Capture the cell that displays the provided text and extract its (X, Y) central coordinate. 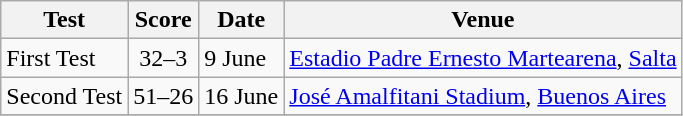
Estadio Padre Ernesto Martearena, Salta (483, 58)
9 June (242, 58)
Venue (483, 20)
32–3 (164, 58)
Second Test (64, 96)
Date (242, 20)
51–26 (164, 96)
José Amalfitani Stadium, Buenos Aires (483, 96)
Test (64, 20)
Score (164, 20)
First Test (64, 58)
16 June (242, 96)
